For the text-containing cell, return its midpoint in [X, Y] coordinate format. 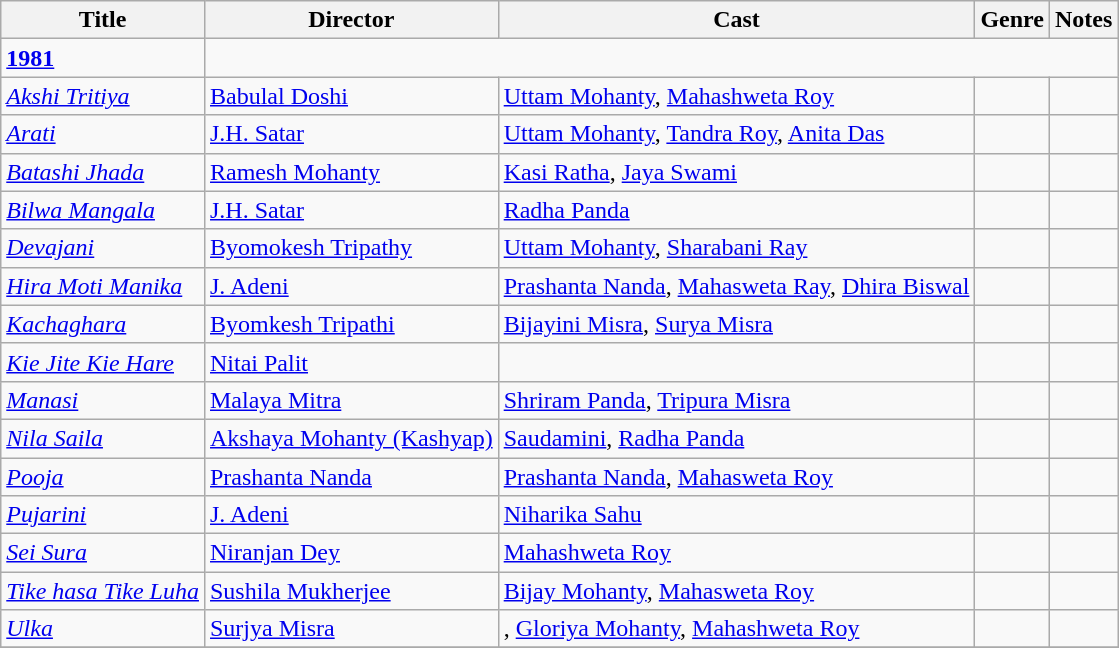
Bijayini Misra, Surya Misra [736, 324]
Saudamini, Radha Panda [736, 438]
Surjya Misra [351, 629]
Prashanta Nanda, Mahasweta Ray, Dhira Biswal [736, 286]
Hira Moti Manika [103, 286]
Uttam Mohanty, Mahashweta Roy [736, 96]
Radha Panda [736, 210]
Prashanta Nanda [351, 477]
Genre [1012, 20]
Niranjan Dey [351, 553]
Nila Saila [103, 438]
Kachaghara [103, 324]
Babulal Doshi [351, 96]
Byomkesh Tripathi [351, 324]
Bijay Mohanty, Mahasweta Roy [736, 591]
Byomokesh Tripathy [351, 248]
Batashi Jhada [103, 172]
Ulka [103, 629]
1981 [103, 58]
Ramesh Mohanty [351, 172]
Mahashweta Roy [736, 553]
Niharika Sahu [736, 515]
Pujarini [103, 515]
Akshi Tritiya [103, 96]
Nitai Palit [351, 362]
Kie Jite Kie Hare [103, 362]
Cast [736, 20]
Akshaya Mohanty (Kashyap) [351, 438]
Devajani [103, 248]
Shriram Panda, Tripura Misra [736, 400]
, Gloriya Mohanty, Mahashweta Roy [736, 629]
Tike hasa Tike Luha [103, 591]
Notes [1083, 20]
Bilwa Mangala [103, 210]
Malaya Mitra [351, 400]
Manasi [103, 400]
Pooja [103, 477]
Sushila Mukherjee [351, 591]
Kasi Ratha, Jaya Swami [736, 172]
Uttam Mohanty, Tandra Roy, Anita Das [736, 134]
Uttam Mohanty, Sharabani Ray [736, 248]
Sei Sura [103, 553]
Director [351, 20]
Arati [103, 134]
Prashanta Nanda, Mahasweta Roy [736, 477]
Title [103, 20]
